From the cell containing the given text, extract its center point as (x, y) coordinate. 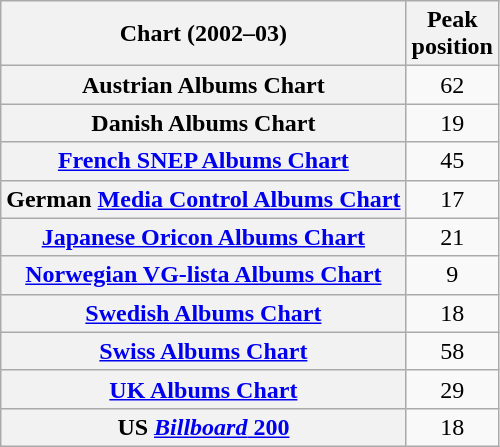
UK Albums Chart (204, 389)
German Media Control Albums Chart (204, 199)
Norwegian VG-lista Albums Chart (204, 275)
45 (452, 161)
Danish Albums Chart (204, 123)
Swiss Albums Chart (204, 351)
Austrian Albums Chart (204, 85)
US Billboard 200 (204, 427)
Swedish Albums Chart (204, 313)
9 (452, 275)
French SNEP Albums Chart (204, 161)
17 (452, 199)
21 (452, 237)
Japanese Oricon Albums Chart (204, 237)
Chart (2002–03) (204, 34)
62 (452, 85)
29 (452, 389)
19 (452, 123)
Peakposition (452, 34)
58 (452, 351)
